Pinpoint the cell where the given text exists, returning its [X, Y] midpoint coordinate. 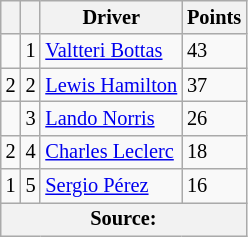
18 [214, 152]
Points [214, 17]
Source: [124, 219]
26 [214, 118]
37 [214, 85]
Sergio Pérez [111, 186]
Driver [111, 17]
43 [214, 51]
16 [214, 186]
4 [31, 152]
Lando Norris [111, 118]
Charles Leclerc [111, 152]
3 [31, 118]
Valtteri Bottas [111, 51]
Lewis Hamilton [111, 85]
5 [31, 186]
